Determine the [X, Y] coordinate at the center of the cell enclosing the given text.  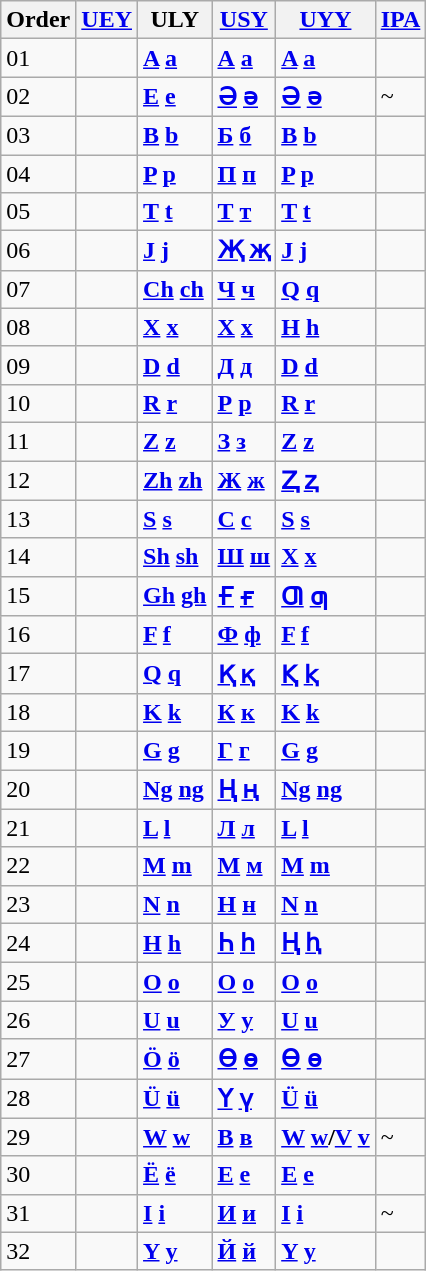
07 [38, 289]
01 [38, 58]
27 [38, 1059]
13 [38, 519]
22 [38, 866]
02 [38, 97]
W w [175, 1137]
Р р [244, 403]
Ə ə [326, 97]
Order [38, 20]
З з [244, 441]
Ƣ ƣ [326, 596]
М м [244, 866]
П п [244, 173]
11 [38, 441]
Ф ф [244, 635]
IPA [400, 20]
09 [38, 365]
UEY [107, 20]
Ⱨ ⱨ [326, 943]
С с [244, 519]
Ғ ғ [244, 596]
Е е [244, 1175]
Ch ch [175, 289]
У у [244, 1020]
Җ җ [244, 251]
UYY [326, 20]
Ⱪ ⱪ [326, 674]
12 [38, 480]
18 [38, 712]
20 [38, 790]
О о [244, 982]
W w/V v [326, 1137]
Й й [244, 1251]
23 [38, 904]
05 [38, 212]
28 [38, 1098]
10 [38, 403]
17 [38, 674]
14 [38, 557]
Л л [244, 828]
Ү ү [244, 1098]
29 [38, 1137]
06 [38, 251]
Б б [244, 135]
И и [244, 1213]
А а [244, 58]
26 [38, 1020]
Ⱬ ⱬ [326, 480]
Ж ж [244, 480]
24 [38, 943]
30 [38, 1175]
08 [38, 327]
Т т [244, 212]
В в [244, 1137]
03 [38, 135]
Н н [244, 904]
Һ һ [244, 943]
ULY [175, 20]
04 [38, 173]
К к [244, 712]
19 [38, 750]
21 [38, 828]
31 [38, 1213]
Ч ч [244, 289]
Г г [244, 750]
Ө ө [244, 1059]
USY [244, 20]
15 [38, 596]
Қ қ [244, 674]
16 [38, 635]
Ң ң [244, 790]
Ë ë [175, 1175]
Ш ш [244, 557]
Gh gh [175, 596]
Ɵ ɵ [326, 1059]
25 [38, 982]
Х х [244, 327]
Д д [244, 365]
32 [38, 1251]
Ә ә [244, 97]
Sh sh [175, 557]
Zh zh [175, 480]
Ö ö [175, 1059]
